From the cell containing the given text, extract its center point as (x, y) coordinate. 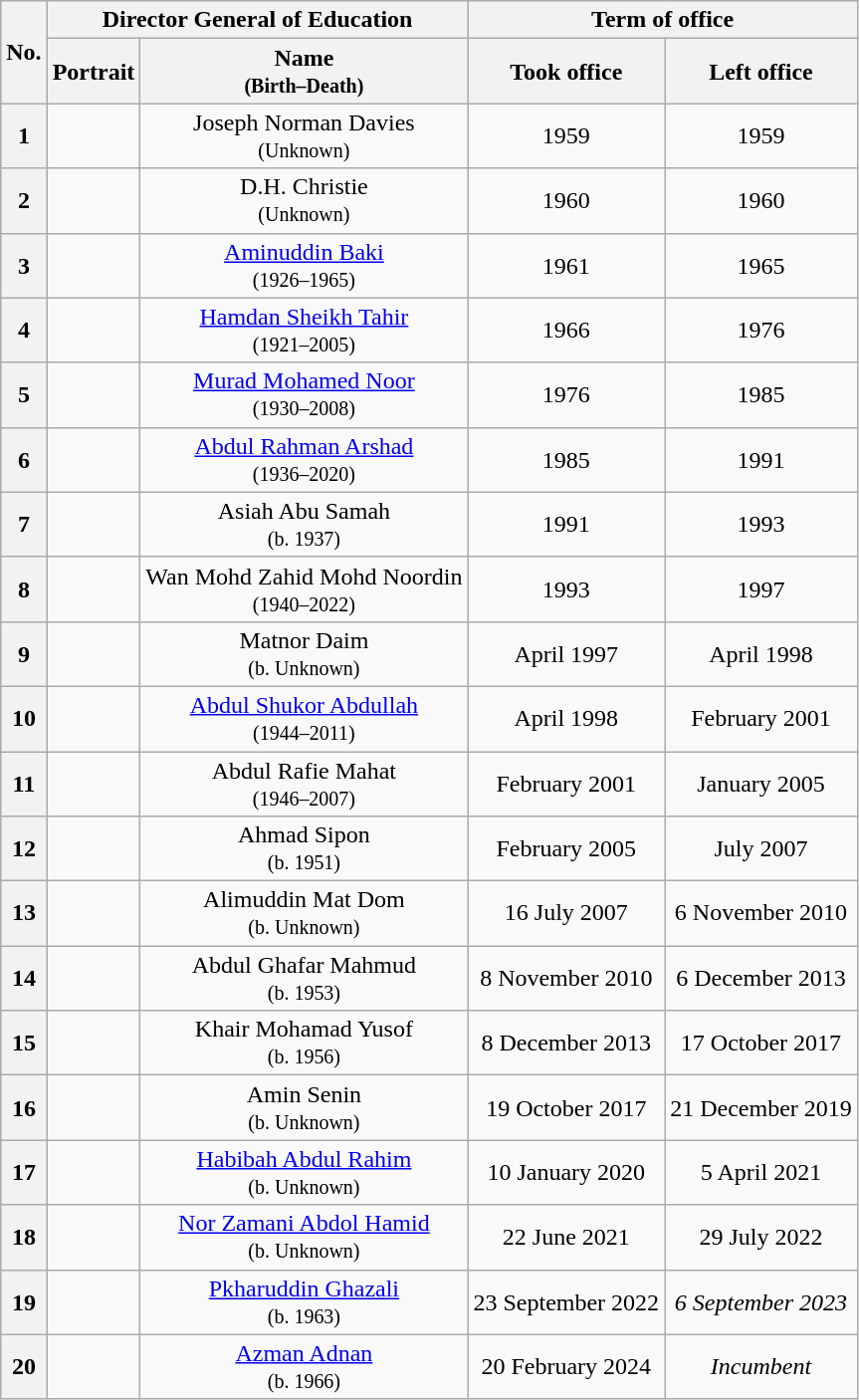
Hamdan Sheikh Tahir(1921–2005) (305, 331)
Took office (566, 72)
11 (24, 783)
January 2005 (761, 783)
7 (24, 524)
15 (24, 1044)
1965 (761, 265)
12 (24, 848)
5 (24, 394)
6 September 2023 (761, 1302)
2 (24, 201)
5 April 2021 (761, 1173)
3 (24, 265)
20 (24, 1366)
Pkharuddin Ghazali (b. 1963) (305, 1302)
July 2007 (761, 848)
Abdul Rafie Mahat(1946–2007) (305, 783)
April 1997 (566, 653)
14 (24, 978)
Abdul Shukor Abdullah(1944–2011) (305, 719)
Abdul Ghafar Mahmud(b. 1953) (305, 978)
16 July 2007 (566, 914)
20 February 2024 (566, 1366)
Khair Mohamad Yusof(b. 1956) (305, 1044)
Director General of Education (257, 20)
Habibah Abdul Rahim(b. Unknown) (305, 1173)
Murad Mohamed Noor(1930–2008) (305, 394)
Ahmad Sipon(b. 1951) (305, 848)
Name(Birth–Death) (305, 72)
Amin Senin(b. Unknown) (305, 1107)
D.H. Christie(Unknown) (305, 201)
10 (24, 719)
8 November 2010 (566, 978)
17 (24, 1173)
17 October 2017 (761, 1044)
4 (24, 331)
19 October 2017 (566, 1107)
18 (24, 1237)
Matnor Daim(b. Unknown) (305, 653)
Term of office (663, 20)
1961 (566, 265)
22 June 2021 (566, 1237)
Azman Adnan(b. 1966) (305, 1366)
16 (24, 1107)
13 (24, 914)
23 September 2022 (566, 1302)
9 (24, 653)
1966 (566, 331)
6 (24, 460)
19 (24, 1302)
8 (24, 589)
Alimuddin Mat Dom(b. Unknown) (305, 914)
Wan Mohd Zahid Mohd Noordin(1940–2022) (305, 589)
Left office (761, 72)
8 December 2013 (566, 1044)
Nor Zamani Abdol Hamid(b. Unknown) (305, 1237)
1 (24, 135)
Aminuddin Baki(1926–1965) (305, 265)
Asiah Abu Samah(b. 1937) (305, 524)
6 December 2013 (761, 978)
Joseph Norman Davies(Unknown) (305, 135)
Portrait (94, 72)
6 November 2010 (761, 914)
No. (24, 52)
1997 (761, 589)
Abdul Rahman Arshad(1936–2020) (305, 460)
10 January 2020 (566, 1173)
Incumbent (761, 1366)
February 2005 (566, 848)
29 July 2022 (761, 1237)
21 December 2019 (761, 1107)
